Scan for the cell matching the given text and deliver its (x, y) coordinate at center. 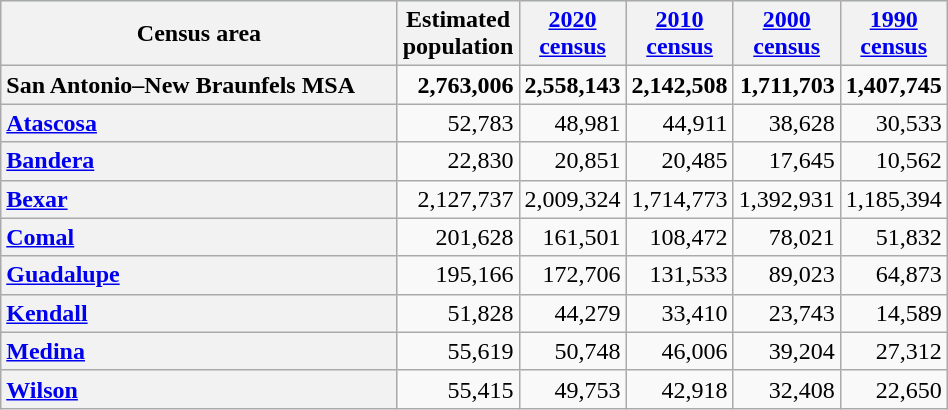
1990 census (894, 34)
1,407,745 (894, 85)
32,408 (786, 389)
55,619 (458, 351)
17,645 (786, 161)
51,832 (894, 237)
39,204 (786, 351)
51,828 (458, 313)
33,410 (680, 313)
22,830 (458, 161)
23,743 (786, 313)
1,392,931 (786, 199)
Kendall (199, 313)
2,142,508 (680, 85)
Atascosa (199, 123)
30,533 (894, 123)
78,021 (786, 237)
14,589 (894, 313)
Census area (199, 34)
2020 census (572, 34)
1,714,773 (680, 199)
2,558,143 (572, 85)
161,501 (572, 237)
2,763,006 (458, 85)
2000 census (786, 34)
2,009,324 (572, 199)
Wilson (199, 389)
131,533 (680, 275)
195,166 (458, 275)
Comal (199, 237)
20,851 (572, 161)
2010 census (680, 34)
46,006 (680, 351)
172,706 (572, 275)
89,023 (786, 275)
Guadalupe (199, 275)
Medina (199, 351)
50,748 (572, 351)
42,918 (680, 389)
27,312 (894, 351)
64,873 (894, 275)
52,783 (458, 123)
1,185,394 (894, 199)
10,562 (894, 161)
201,628 (458, 237)
55,415 (458, 389)
22,650 (894, 389)
1,711,703 (786, 85)
49,753 (572, 389)
108,472 (680, 237)
44,279 (572, 313)
Bandera (199, 161)
Bexar (199, 199)
2,127,737 (458, 199)
48,981 (572, 123)
Estimated population (458, 34)
44,911 (680, 123)
San Antonio–New Braunfels MSA (199, 85)
38,628 (786, 123)
20,485 (680, 161)
